Extract the (x, y) coordinate from the center of the cell holding the provided text.  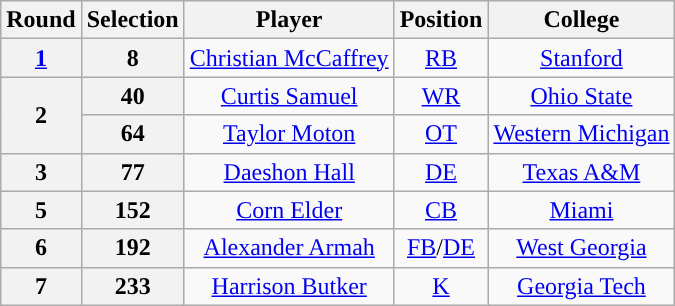
2 (41, 115)
Round (41, 20)
Position (441, 20)
Alexander Armah (289, 248)
West Georgia (582, 248)
6 (41, 248)
64 (132, 134)
Miami (582, 210)
Western Michigan (582, 134)
WR (441, 96)
OT (441, 134)
1 (41, 58)
152 (132, 210)
192 (132, 248)
3 (41, 172)
Corn Elder (289, 210)
Harrison Butker (289, 286)
RB (441, 58)
77 (132, 172)
Daeshon Hall (289, 172)
Ohio State (582, 96)
233 (132, 286)
Curtis Samuel (289, 96)
DE (441, 172)
Georgia Tech (582, 286)
Christian McCaffrey (289, 58)
Texas A&M (582, 172)
Taylor Moton (289, 134)
Stanford (582, 58)
CB (441, 210)
FB/DE (441, 248)
Selection (132, 20)
Player (289, 20)
40 (132, 96)
College (582, 20)
5 (41, 210)
7 (41, 286)
K (441, 286)
8 (132, 58)
